Capture the cell that displays the provided text and extract its [x, y] central coordinate. 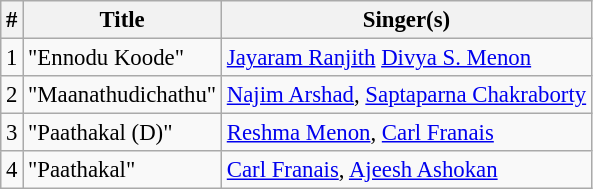
Singer(s) [406, 20]
# [12, 20]
Najim Arshad, Saptaparna Chakraborty [406, 95]
Reshma Menon, Carl Franais [406, 133]
Title [122, 20]
2 [12, 95]
4 [12, 170]
Jayaram Ranjith Divya S. Menon [406, 58]
"Ennodu Koode" [122, 58]
"Paathakal (D)" [122, 133]
"Paathakal" [122, 170]
Carl Franais, Ajeesh Ashokan [406, 170]
"Maanathudichathu" [122, 95]
1 [12, 58]
3 [12, 133]
